Provide the [X, Y] coordinate of the cell's center where the given text is located.  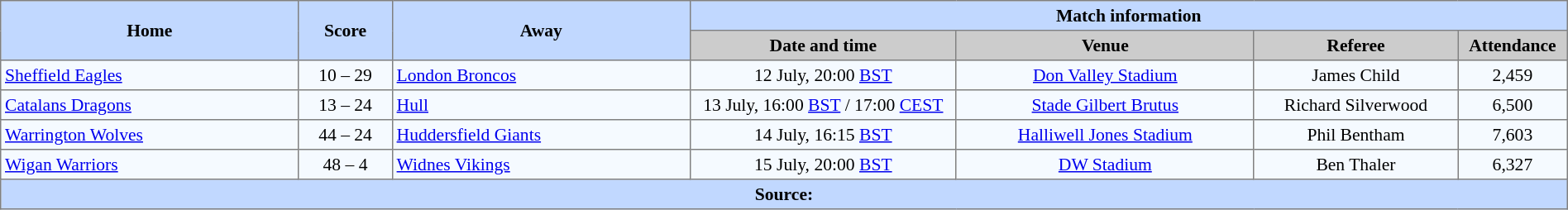
Date and time [823, 45]
London Broncos [541, 75]
Catalans Dragons [150, 105]
Warrington Wolves [150, 135]
Sheffield Eagles [150, 75]
6,327 [1513, 165]
Stade Gilbert Brutus [1105, 105]
Attendance [1513, 45]
Away [541, 31]
13 – 24 [346, 105]
Hull [541, 105]
Halliwell Jones Stadium [1105, 135]
14 July, 16:15 BST [823, 135]
Phil Bentham [1355, 135]
6,500 [1513, 105]
48 – 4 [346, 165]
44 – 24 [346, 135]
James Child [1355, 75]
Source: [784, 194]
13 July, 16:00 BST / 17:00 CEST [823, 105]
10 – 29 [346, 75]
2,459 [1513, 75]
Home [150, 31]
Wigan Warriors [150, 165]
15 July, 20:00 BST [823, 165]
Referee [1355, 45]
12 July, 20:00 BST [823, 75]
DW Stadium [1105, 165]
Richard Silverwood [1355, 105]
Huddersfield Giants [541, 135]
Score [346, 31]
7,603 [1513, 135]
Venue [1105, 45]
Widnes Vikings [541, 165]
Don Valley Stadium [1105, 75]
Match information [1128, 16]
Ben Thaler [1355, 165]
